From the cell containing the given text, extract its center point as (X, Y) coordinate. 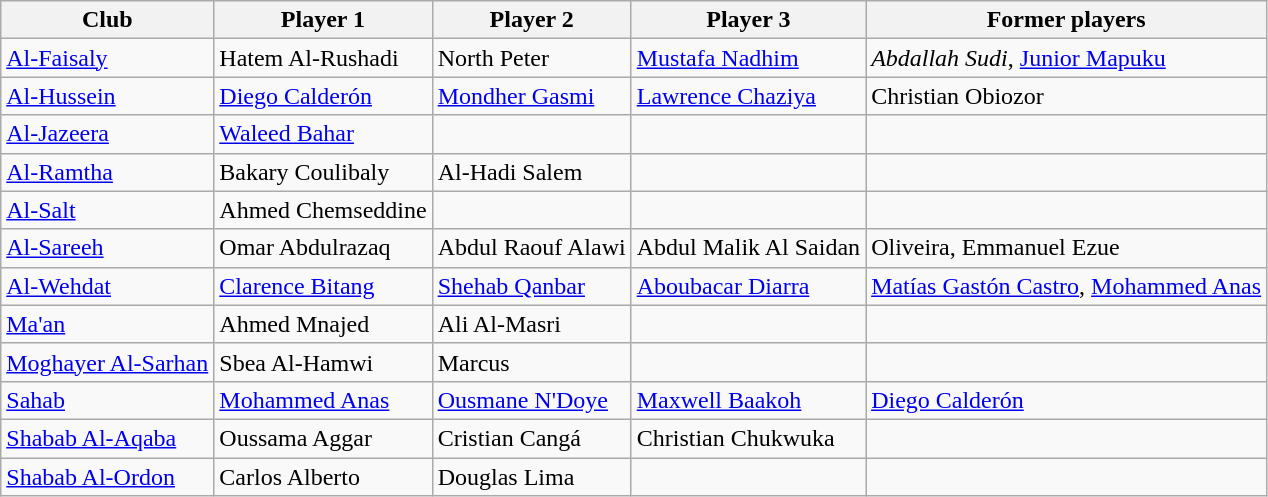
Maxwell Baakoh (748, 400)
Christian Chukwuka (748, 438)
Omar Abdulrazaq (323, 248)
Matías Gastón Castro, Mohammed Anas (1066, 286)
Mohammed Anas (323, 400)
Al-Jazeera (108, 134)
Mustafa Nadhim (748, 58)
Al-Ramtha (108, 172)
Bakary Coulibaly (323, 172)
Shabab Al-Aqaba (108, 438)
Abdallah Sudi, Junior Mapuku (1066, 58)
Cristian Cangá (532, 438)
Moghayer Al-Sarhan (108, 362)
Aboubacar Diarra (748, 286)
Clarence Bitang (323, 286)
Ali Al-Masri (532, 324)
Oliveira, Emmanuel Ezue (1066, 248)
Sbea Al-Hamwi (323, 362)
Player 1 (323, 20)
Al-Salt (108, 210)
Ahmed Chemseddine (323, 210)
Club (108, 20)
Shabab Al-Ordon (108, 477)
Al-Faisaly (108, 58)
Mondher Gasmi (532, 96)
Carlos Alberto (323, 477)
Player 2 (532, 20)
North Peter (532, 58)
Douglas Lima (532, 477)
Waleed Bahar (323, 134)
Al-Hadi Salem (532, 172)
Sahab (108, 400)
Al-Hussein (108, 96)
Ma'an (108, 324)
Ahmed Mnajed (323, 324)
Marcus (532, 362)
Lawrence Chaziya (748, 96)
Ousmane N'Doye (532, 400)
Al-Sareeh (108, 248)
Oussama Aggar (323, 438)
Former players (1066, 20)
Al-Wehdat (108, 286)
Abdul Raouf Alawi (532, 248)
Christian Obiozor (1066, 96)
Shehab Qanbar (532, 286)
Player 3 (748, 20)
Hatem Al-Rushadi (323, 58)
Abdul Malik Al Saidan (748, 248)
